Scan for the cell matching the given text and deliver its (x, y) coordinate at center. 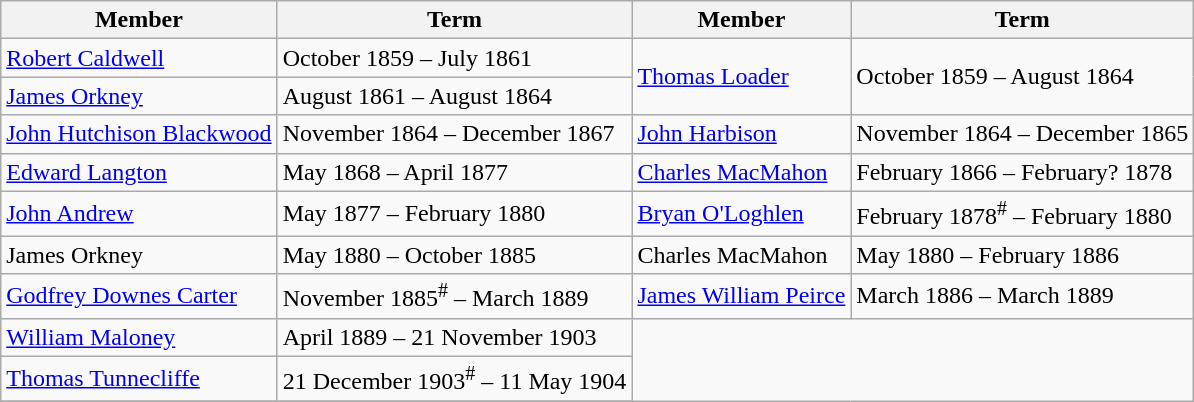
April 1889 – 21 November 1903 (454, 337)
Edward Langton (139, 172)
Thomas Loader (742, 77)
October 1859 – July 1861 (454, 58)
Godfrey Downes Carter (139, 296)
May 1868 – April 1877 (454, 172)
August 1861 – August 1864 (454, 96)
John Andrew (139, 214)
May 1877 – February 1880 (454, 214)
Thomas Tunnecliffe (139, 378)
Robert Caldwell (139, 58)
October 1859 – August 1864 (1022, 77)
Bryan O'Loghlen (742, 214)
November 1864 – December 1865 (1022, 134)
March 1886 – March 1889 (1022, 296)
John Hutchison Blackwood (139, 134)
21 December 1903# – 11 May 1904 (454, 378)
May 1880 – February 1886 (1022, 255)
February 1878# – February 1880 (1022, 214)
James William Peirce (742, 296)
John Harbison (742, 134)
February 1866 – February? 1878 (1022, 172)
May 1880 – October 1885 (454, 255)
November 1885# – March 1889 (454, 296)
William Maloney (139, 337)
November 1864 – December 1867 (454, 134)
